Provide the [x, y] coordinate of the cell's center where the given text is located.  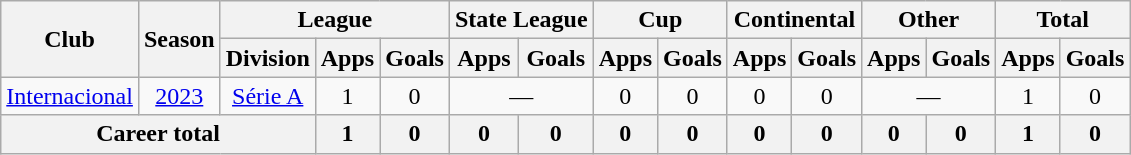
Total [1063, 20]
Continental [794, 20]
Career total [158, 134]
State League [521, 20]
Division [268, 58]
Season [179, 39]
2023 [179, 96]
Other [929, 20]
Série A [268, 96]
Internacional [70, 96]
League [334, 20]
Club [70, 39]
Cup [660, 20]
